Provide the (X, Y) coordinate of the cell's center where the given text is located.  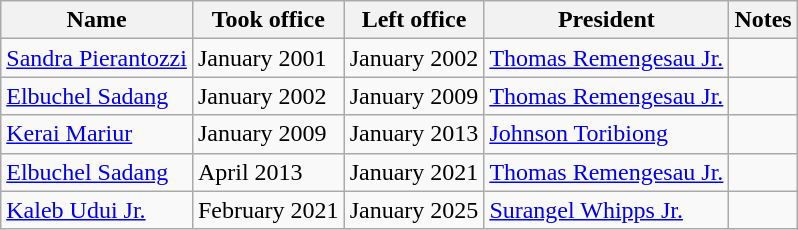
Kerai Mariur (97, 134)
Left office (414, 20)
April 2013 (268, 172)
Surangel Whipps Jr. (606, 210)
Name (97, 20)
February 2021 (268, 210)
January 2013 (414, 134)
Johnson Toribiong (606, 134)
January 2001 (268, 58)
January 2021 (414, 172)
Notes (763, 20)
President (606, 20)
January 2025 (414, 210)
Kaleb Udui Jr. (97, 210)
Took office (268, 20)
Sandra Pierantozzi (97, 58)
